Determine the (x, y) coordinate at the center of the cell enclosing the given text.  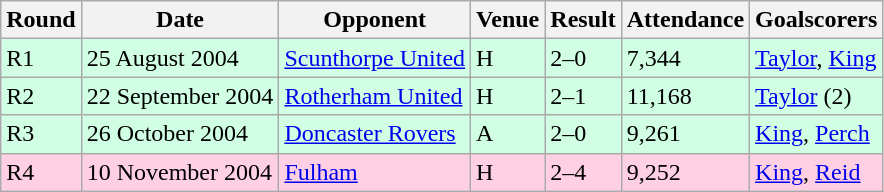
2–1 (583, 96)
22 September 2004 (180, 96)
Venue (508, 20)
Doncaster Rovers (375, 134)
26 October 2004 (180, 134)
25 August 2004 (180, 58)
Taylor, King (816, 58)
Date (180, 20)
Attendance (685, 20)
R2 (41, 96)
Round (41, 20)
2–4 (583, 172)
Goalscorers (816, 20)
Result (583, 20)
King, Perch (816, 134)
R1 (41, 58)
Rotherham United (375, 96)
Taylor (2) (816, 96)
Scunthorpe United (375, 58)
7,344 (685, 58)
9,252 (685, 172)
10 November 2004 (180, 172)
11,168 (685, 96)
9,261 (685, 134)
King, Reid (816, 172)
Fulham (375, 172)
R4 (41, 172)
A (508, 134)
R3 (41, 134)
Opponent (375, 20)
